Pinpoint the cell where the given text exists, returning its [x, y] midpoint coordinate. 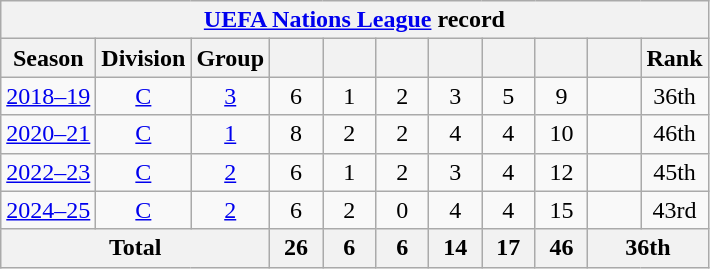
26 [296, 248]
2022–23 [48, 172]
9 [562, 96]
12 [562, 172]
46 [562, 248]
2020–21 [48, 134]
2024–25 [48, 210]
43rd [674, 210]
17 [508, 248]
8 [296, 134]
14 [456, 248]
15 [562, 210]
0 [402, 210]
UEFA Nations League record [354, 20]
Rank [674, 58]
46th [674, 134]
2018–19 [48, 96]
Total [136, 248]
45th [674, 172]
Division [144, 58]
Season [48, 58]
Group [230, 58]
5 [508, 96]
10 [562, 134]
